Scan for the cell matching the given text and deliver its (X, Y) coordinate at center. 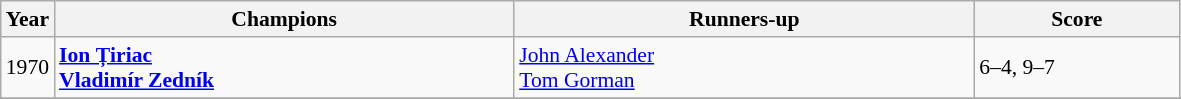
John Alexander Tom Gorman (744, 68)
Year (28, 19)
Score (1076, 19)
Ion Țiriac Vladimír Zedník (284, 68)
Runners-up (744, 19)
6–4, 9–7 (1076, 68)
Champions (284, 19)
1970 (28, 68)
